Identify which cell holds the provided text, then report its [x, y] central coordinate. 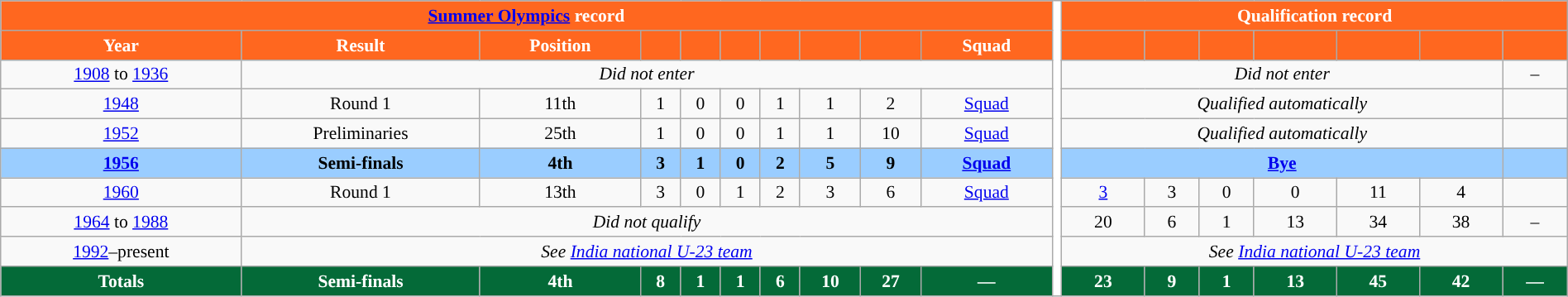
42 [1460, 281]
Year [121, 46]
Bye [1282, 163]
1956 [121, 163]
34 [1378, 223]
11 [1378, 193]
1948 [121, 104]
1908 to 1936 [121, 74]
1964 to 1988 [121, 223]
5 [830, 163]
Preliminaries [361, 134]
25th [561, 134]
Qualification record [1315, 16]
13th [561, 193]
Position [561, 46]
Summer Olympics record [526, 16]
8 [661, 281]
1960 [121, 193]
23 [1103, 281]
38 [1460, 223]
11th [561, 104]
Result [361, 46]
Totals [121, 281]
Did not qualify [647, 223]
1992–present [121, 251]
45 [1378, 281]
27 [890, 281]
20 [1103, 223]
4 [1460, 193]
1952 [121, 134]
